Capture the cell that displays the provided text and extract its [X, Y] central coordinate. 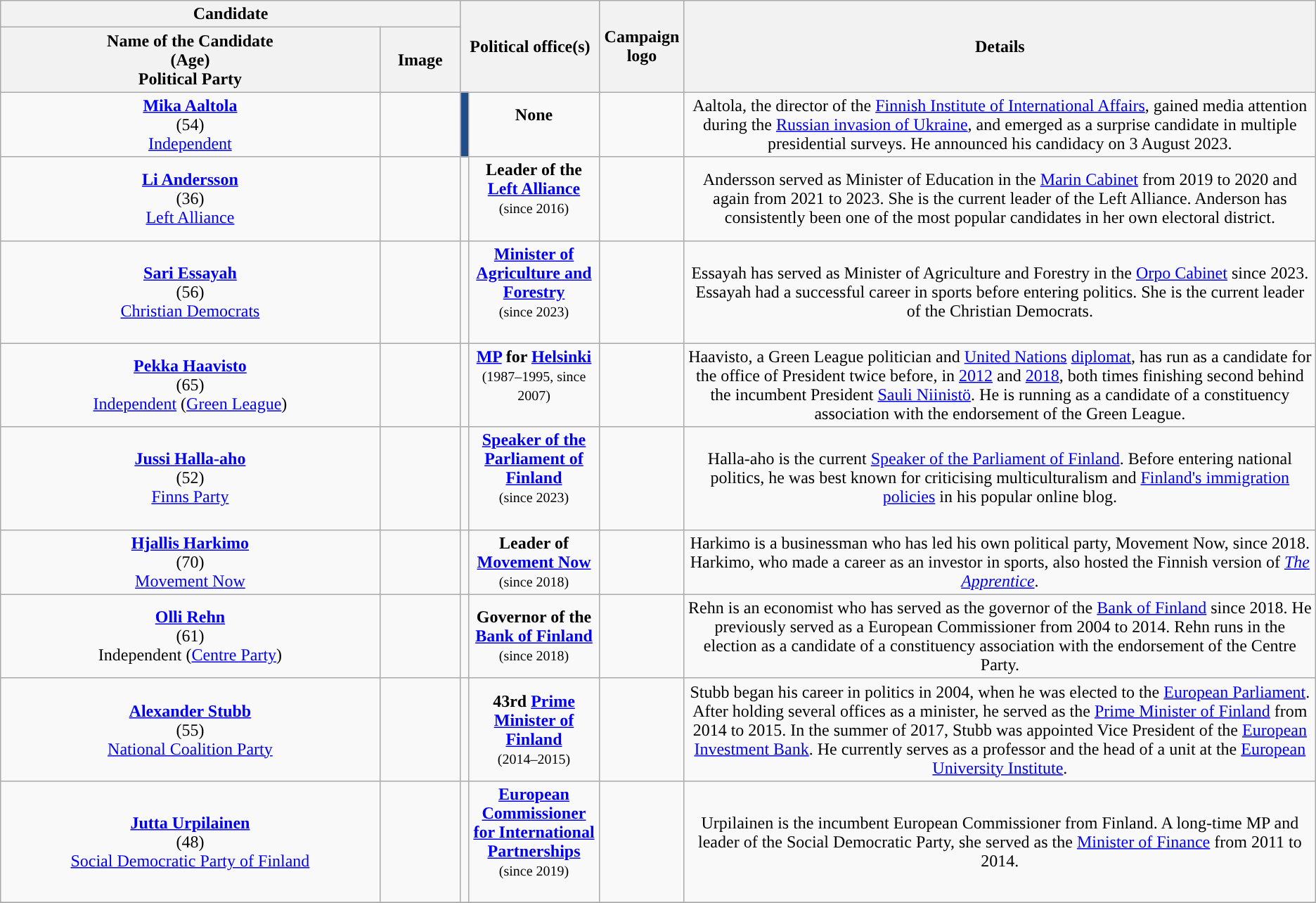
Pekka Haavisto(65)Independent (Green League) [190, 385]
Name of the Candidate(Age)Political Party [190, 60]
Olli Rehn(61)Independent (Centre Party) [190, 636]
Details [1000, 46]
Governor of the Bank of Finland (since 2018) [534, 636]
Speaker of the Parliament of Finland(since 2023) [534, 478]
European Commissioner for International Partnerships(since 2019) [534, 841]
Leader of Movement Now (since 2018) [534, 562]
MP for Helsinki(1987–1995, since 2007) [534, 385]
Mika Aaltola(54)Independent [190, 124]
Sari Essayah(56)Christian Democrats [190, 292]
Li Andersson(36)Left Alliance [190, 198]
Minister of Agriculture and Forestry(since 2023) [534, 292]
Political office(s) [530, 46]
Hjallis Harkimo(70)Movement Now [190, 562]
43rd Prime Minister of Finland (2014–2015) [534, 729]
Jussi Halla-aho(52)Finns Party [190, 478]
None [534, 124]
Leader of the Left Alliance(since 2016) [534, 198]
Alexander Stubb(55)National Coalition Party [190, 729]
Jutta Urpilainen(48)Social Democratic Party of Finland [190, 841]
Candidate [231, 14]
Image [420, 60]
Campaign logo [643, 46]
